For the text-containing cell, return its midpoint in [X, Y] coordinate format. 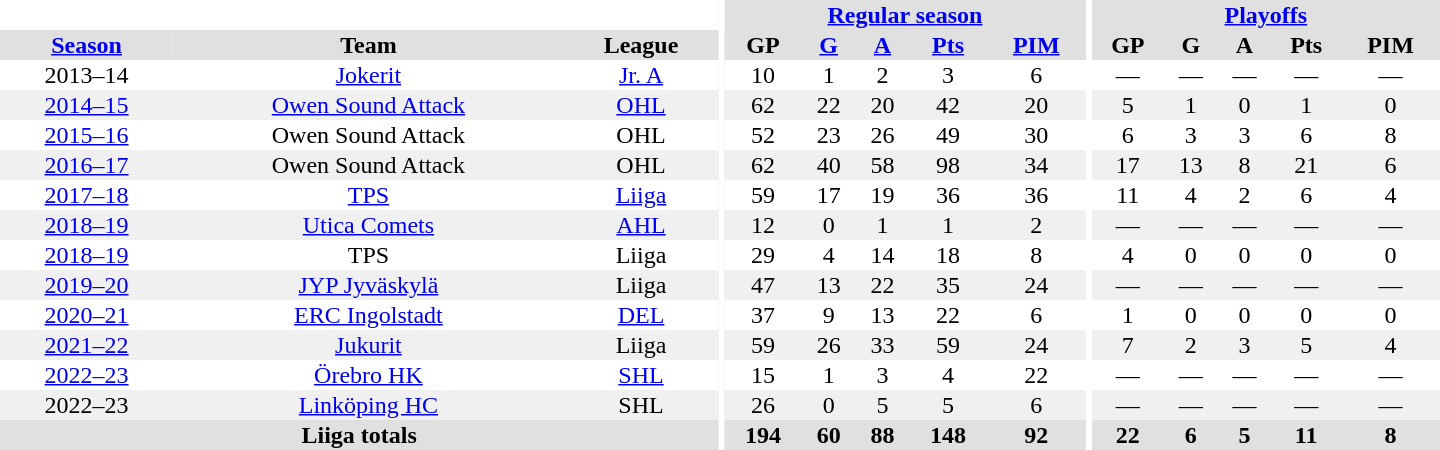
15 [763, 375]
AHL [642, 225]
148 [948, 435]
18 [948, 255]
52 [763, 135]
9 [829, 315]
Regular season [904, 15]
10 [763, 75]
DEL [642, 315]
14 [883, 255]
Örebro HK [368, 375]
Playoffs [1266, 15]
2019–20 [86, 285]
49 [948, 135]
34 [1036, 165]
Utica Comets [368, 225]
7 [1128, 345]
98 [948, 165]
Jokerit [368, 75]
2015–16 [86, 135]
30 [1036, 135]
58 [883, 165]
29 [763, 255]
JYP Jyväskylä [368, 285]
92 [1036, 435]
2013–14 [86, 75]
88 [883, 435]
Jukurit [368, 345]
194 [763, 435]
2021–22 [86, 345]
19 [883, 195]
2014–15 [86, 105]
40 [829, 165]
Team [368, 45]
33 [883, 345]
12 [763, 225]
2017–18 [86, 195]
47 [763, 285]
42 [948, 105]
37 [763, 315]
23 [829, 135]
League [642, 45]
2016–17 [86, 165]
Season [86, 45]
Linköping HC [368, 405]
Jr. A [642, 75]
60 [829, 435]
35 [948, 285]
21 [1306, 165]
2020–21 [86, 315]
ERC Ingolstadt [368, 315]
Liiga totals [359, 435]
